Output the (X, Y) coordinate of the center of the cell containing the given text.  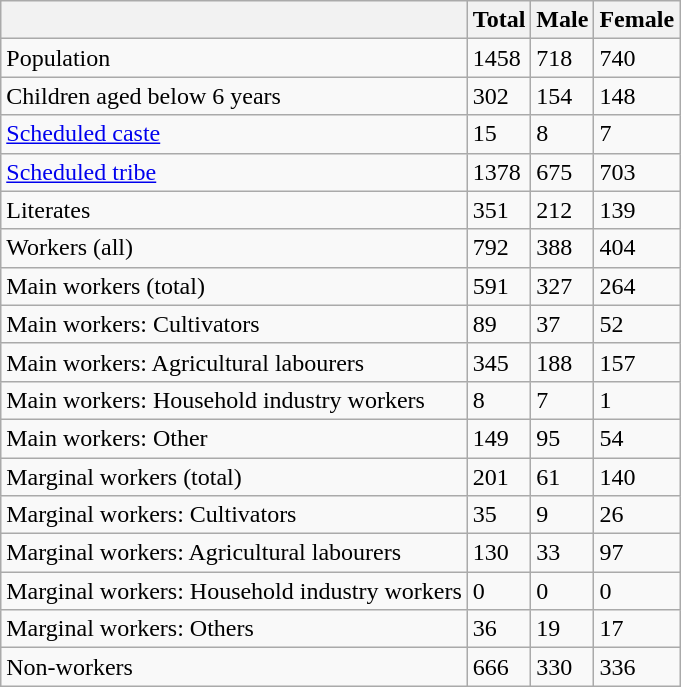
1 (637, 400)
330 (562, 667)
52 (637, 324)
Marginal workers: Household industry workers (234, 591)
327 (562, 286)
140 (637, 477)
Marginal workers: Agricultural labourers (234, 553)
26 (637, 515)
Marginal workers (total) (234, 477)
15 (499, 134)
212 (562, 210)
336 (637, 667)
264 (637, 286)
37 (562, 324)
54 (637, 438)
Main workers: Household industry workers (234, 400)
Scheduled caste (234, 134)
388 (562, 248)
154 (562, 96)
Main workers: Cultivators (234, 324)
139 (637, 210)
345 (499, 362)
95 (562, 438)
351 (499, 210)
61 (562, 477)
149 (499, 438)
148 (637, 96)
89 (499, 324)
792 (499, 248)
97 (637, 553)
Marginal workers: Others (234, 629)
157 (637, 362)
Children aged below 6 years (234, 96)
33 (562, 553)
Scheduled tribe (234, 172)
302 (499, 96)
130 (499, 553)
Main workers: Agricultural labourers (234, 362)
675 (562, 172)
1458 (499, 58)
35 (499, 515)
201 (499, 477)
Marginal workers: Cultivators (234, 515)
19 (562, 629)
Total (499, 20)
703 (637, 172)
740 (637, 58)
666 (499, 667)
9 (562, 515)
Non-workers (234, 667)
Workers (all) (234, 248)
36 (499, 629)
718 (562, 58)
1378 (499, 172)
591 (499, 286)
Main workers (total) (234, 286)
404 (637, 248)
Female (637, 20)
Literates (234, 210)
188 (562, 362)
Male (562, 20)
Main workers: Other (234, 438)
17 (637, 629)
Population (234, 58)
